Search for the cell housing the specified text and yield its [x, y] center coordinate. 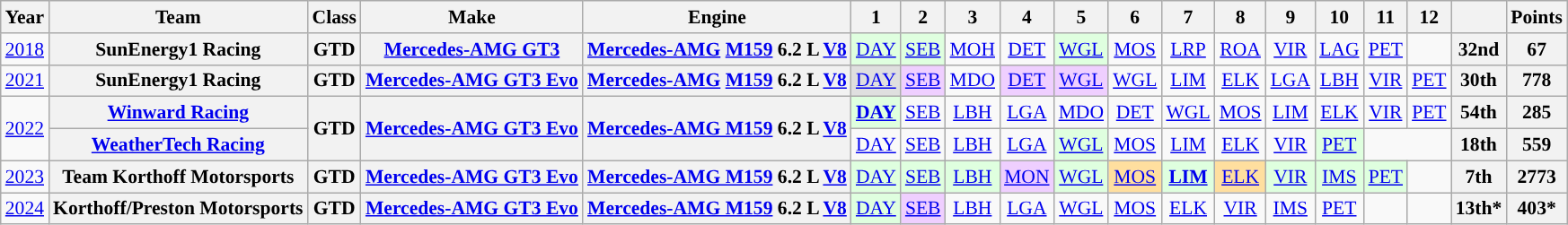
18th [1479, 145]
1 [876, 17]
ROA [1241, 49]
2024 [25, 209]
Class [334, 17]
2773 [1537, 177]
MOH [973, 49]
Team [178, 17]
32nd [1479, 49]
7th [1479, 177]
285 [1537, 113]
Points [1537, 17]
MON [1027, 177]
Engine [717, 17]
LRP [1187, 49]
2023 [25, 177]
10 [1339, 17]
Winward Racing [178, 113]
Mercedes-AMG GT3 [472, 49]
Make [472, 17]
Year [25, 17]
559 [1537, 145]
7 [1187, 17]
2018 [25, 49]
403* [1537, 209]
2022 [25, 129]
30th [1479, 81]
2 [923, 17]
8 [1241, 17]
11 [1387, 17]
Korthoff/Preston Motorsports [178, 209]
4 [1027, 17]
Team Korthoff Motorsports [178, 177]
67 [1537, 49]
LAG [1339, 49]
2021 [25, 81]
6 [1135, 17]
5 [1081, 17]
778 [1537, 81]
3 [973, 17]
12 [1430, 17]
54th [1479, 113]
WeatherTech Racing [178, 145]
13th* [1479, 209]
9 [1291, 17]
